Provide the (X, Y) coordinate of the cell's center where the given text is located.  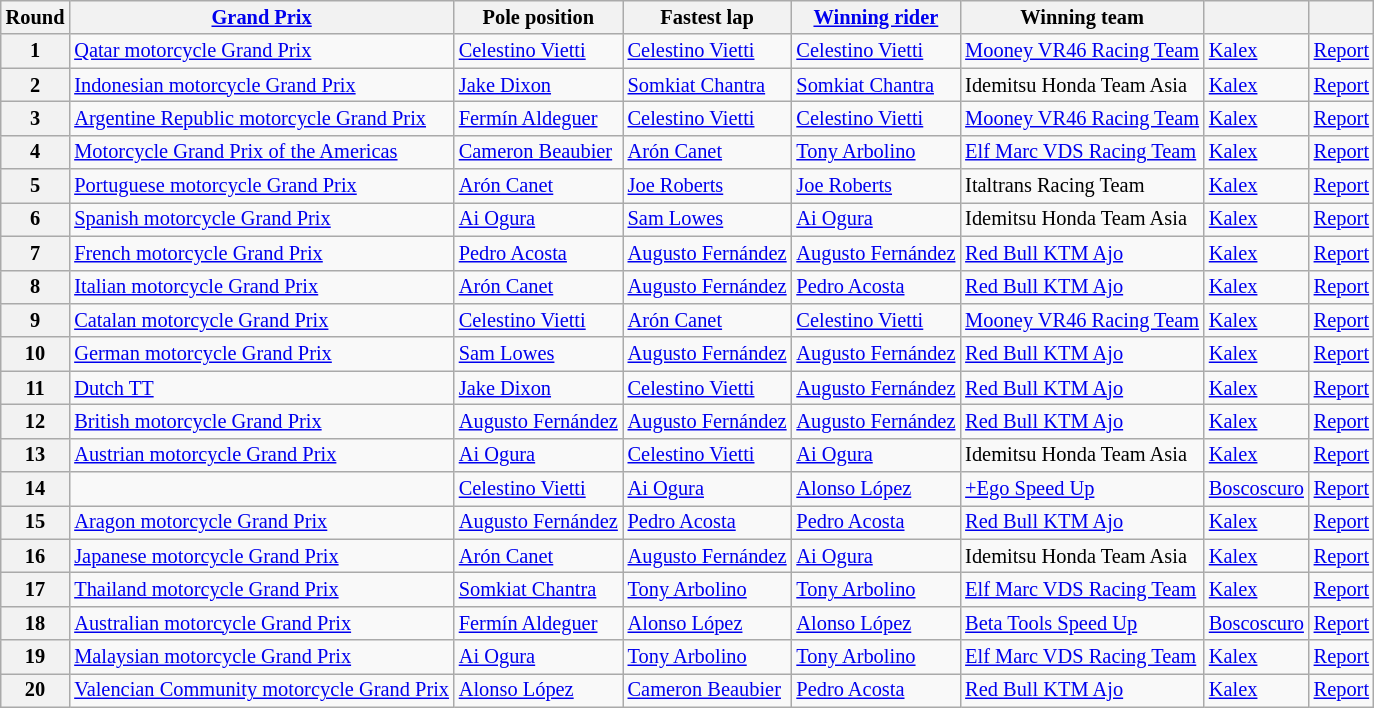
1 (36, 51)
Argentine Republic motorcycle Grand Prix (262, 118)
4 (36, 152)
20 (36, 690)
6 (36, 219)
Winning team (1082, 17)
Japanese motorcycle Grand Prix (262, 556)
Catalan motorcycle Grand Prix (262, 320)
Beta Tools Speed Up (1082, 623)
Italian motorcycle Grand Prix (262, 287)
Motorcycle Grand Prix of the Americas (262, 152)
Indonesian motorcycle Grand Prix (262, 85)
French motorcycle Grand Prix (262, 253)
Pole position (538, 17)
9 (36, 320)
2 (36, 85)
8 (36, 287)
Portuguese motorcycle Grand Prix (262, 186)
14 (36, 489)
Austrian motorcycle Grand Prix (262, 455)
16 (36, 556)
18 (36, 623)
17 (36, 589)
Thailand motorcycle Grand Prix (262, 589)
Valencian Community motorcycle Grand Prix (262, 690)
Italtrans Racing Team (1082, 186)
British motorcycle Grand Prix (262, 421)
+Ego Speed Up (1082, 489)
Grand Prix (262, 17)
10 (36, 354)
Malaysian motorcycle Grand Prix (262, 657)
11 (36, 388)
7 (36, 253)
Qatar motorcycle Grand Prix (262, 51)
German motorcycle Grand Prix (262, 354)
13 (36, 455)
Aragon motorcycle Grand Prix (262, 522)
Winning rider (876, 17)
15 (36, 522)
19 (36, 657)
Round (36, 17)
5 (36, 186)
12 (36, 421)
Fastest lap (708, 17)
Spanish motorcycle Grand Prix (262, 219)
Australian motorcycle Grand Prix (262, 623)
3 (36, 118)
Dutch TT (262, 388)
